Detect which cell encompasses the target text, then output its (X, Y) center coordinate. 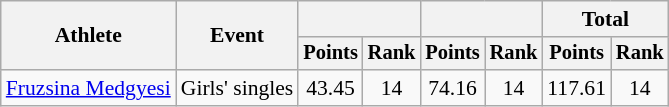
Total (605, 19)
117.61 (576, 88)
43.45 (330, 88)
Fruzsina Medgyesi (88, 88)
Girls' singles (238, 88)
74.16 (452, 88)
Event (238, 36)
Athlete (88, 36)
